Search for the cell housing the specified text and yield its (x, y) center coordinate. 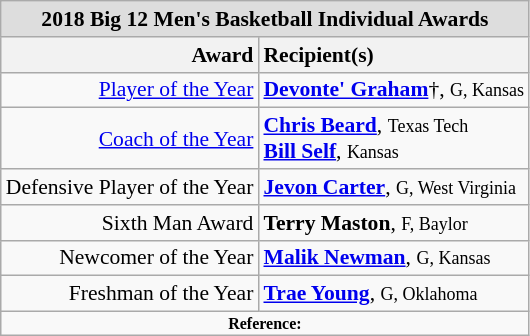
Coach of the Year (130, 138)
Defensive Player of the Year (130, 187)
Award (130, 55)
Newcomer of the Year (130, 258)
2018 Big 12 Men's Basketball Individual Awards (265, 19)
Jevon Carter, G, West Virginia (394, 187)
Freshman of the Year (130, 294)
Devonte' Graham†, G, Kansas (394, 90)
Terry Maston, F, Baylor (394, 223)
Trae Young, G, Oklahoma (394, 294)
Reference: (265, 324)
Recipient(s) (394, 55)
Chris Beard, Texas TechBill Self, Kansas (394, 138)
Malik Newman, G, Kansas (394, 258)
Player of the Year (130, 90)
Sixth Man Award (130, 223)
